Return [x, y] of the center of cell containing provided text 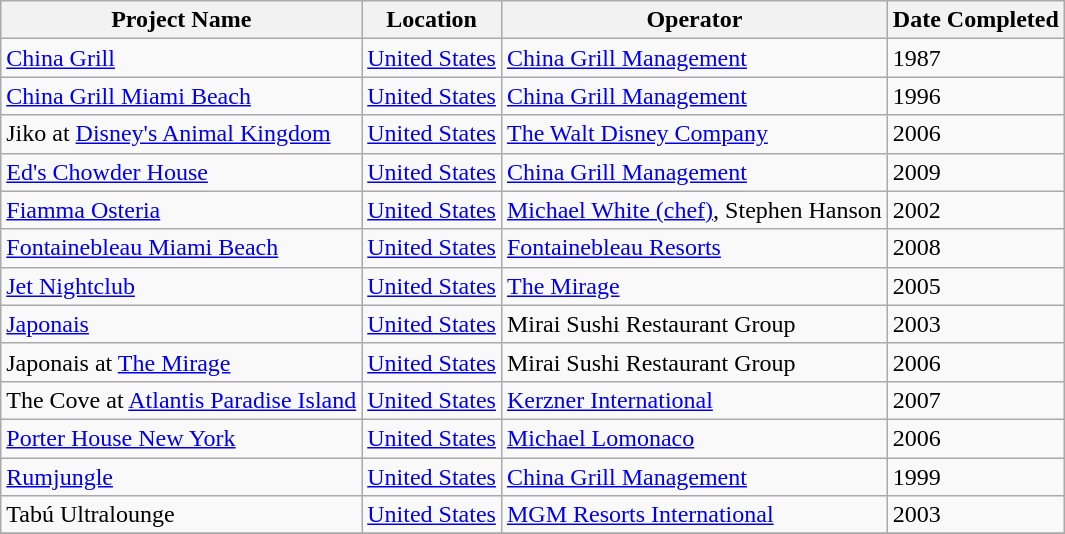
The Cove at Atlantis Paradise Island [182, 400]
The Walt Disney Company [694, 134]
Ed's Chowder House [182, 172]
2005 [976, 286]
Jet Nightclub [182, 286]
China Grill Miami Beach [182, 96]
2008 [976, 248]
Fiamma Osteria [182, 210]
1987 [976, 58]
Porter House New York [182, 438]
MGM Resorts International [694, 515]
The Mirage [694, 286]
1999 [976, 477]
Kerzner International [694, 400]
1996 [976, 96]
Rumjungle [182, 477]
2009 [976, 172]
Michael Lomonaco [694, 438]
Fontainebleau Resorts [694, 248]
Operator [694, 20]
Jiko at Disney's Animal Kingdom [182, 134]
Japonais at The Mirage [182, 362]
China Grill [182, 58]
2007 [976, 400]
Date Completed [976, 20]
Tabú Ultralounge [182, 515]
2002 [976, 210]
Project Name [182, 20]
Michael White (chef), Stephen Hanson [694, 210]
Japonais [182, 324]
Location [432, 20]
Fontainebleau Miami Beach [182, 248]
